Find where the given text appears and provide that cell's center as (x, y) coordinate. 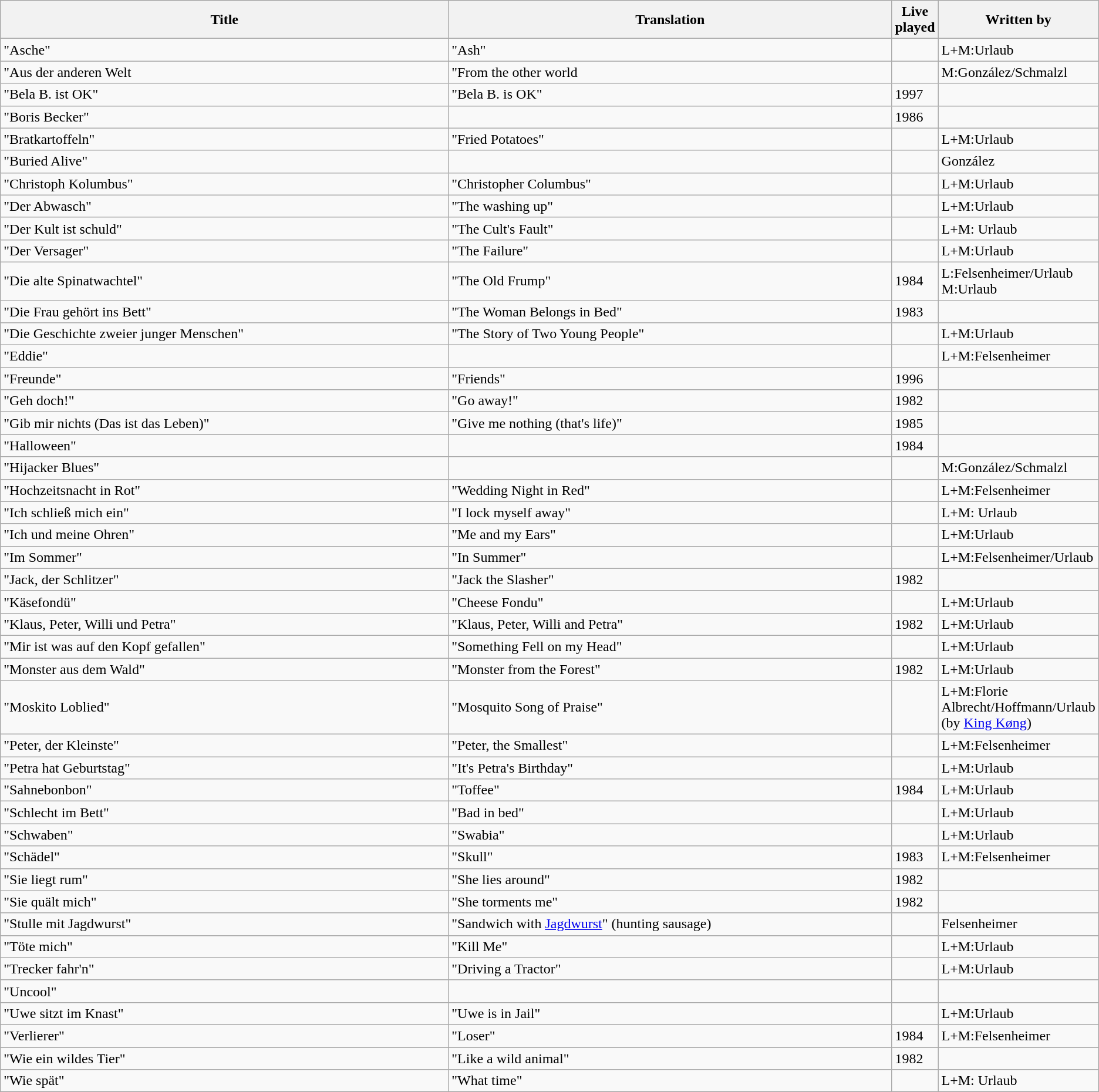
"Ich schließ mich ein" (224, 513)
Live played (915, 20)
"Skull" (670, 857)
"Wedding Night in Red" (670, 490)
"Geh doch!" (224, 401)
"Schädel" (224, 857)
"Kill Me" (670, 946)
"Peter, the Smallest" (670, 746)
1997 (915, 95)
"Töte mich" (224, 946)
L+M:Felsenheimer/Urlaub (1018, 557)
"Bela B. ist OK" (224, 95)
"Gib mir nichts (Das ist das Leben)" (224, 423)
"Moskito Loblied" (224, 707)
"Eddie" (224, 356)
"The Cult's Fault" (670, 228)
"Fried Potatoes" (670, 139)
"Bela B. is OK" (670, 95)
"Jack, der Schlitzer" (224, 579)
"Uncool" (224, 991)
"Wie ein wildes Tier" (224, 1059)
"Die Geschichte zweier junger Menschen" (224, 334)
"Mir ist was auf den Kopf gefallen" (224, 646)
"Me and my Ears" (670, 535)
"She torments me" (670, 902)
"Jack the Slasher" (670, 579)
"Uwe is in Jail" (670, 1013)
"Wie spät" (224, 1081)
"Hijacker Blues" (224, 468)
"Käsefondü" (224, 602)
L:Felsenheimer/Urlaub M:Urlaub (1018, 281)
"Christopher Columbus" (670, 184)
"Schwaben" (224, 835)
"Give me nothing (that's life)" (670, 423)
"The Failure" (670, 251)
L+M:Florie Albrecht/Hoffmann/Urlaub (by King Køng) (1018, 707)
"The Woman Belongs in Bed" (670, 312)
"Der Versager" (224, 251)
"It's Petra's Birthday" (670, 768)
"Freunde" (224, 379)
"Boris Becker" (224, 117)
Translation (670, 20)
"Driving a Tractor" (670, 969)
"Sandwich with Jagdwurst" (hunting sausage) (670, 924)
"She lies around" (670, 879)
"Mosquito Song of Praise" (670, 707)
"Sie liegt rum" (224, 879)
"Uwe sitzt im Knast" (224, 1013)
"Christoph Kolumbus" (224, 184)
Written by (1018, 20)
"The washing up" (670, 206)
"Toffee" (670, 790)
"Loser" (670, 1036)
"Friends" (670, 379)
"I lock myself away" (670, 513)
"Something Fell on my Head" (670, 646)
Felsenheimer (1018, 924)
"Sie quält mich" (224, 902)
"Die Frau gehört ins Bett" (224, 312)
"Klaus, Peter, Willi and Petra" (670, 624)
"Sahnebonbon" (224, 790)
"Trecker fahr'n" (224, 969)
1985 (915, 423)
"Stulle mit Jagdwurst" (224, 924)
"The Old Frump" (670, 281)
"In Summer" (670, 557)
"Ich und meine Ohren" (224, 535)
"Monster from the Forest" (670, 669)
"Buried Alive" (224, 161)
"Peter, der Kleinste" (224, 746)
"The Story of Two Young People" (670, 334)
"Asche" (224, 50)
"Ash" (670, 50)
"Der Abwasch" (224, 206)
González (1018, 161)
"What time" (670, 1081)
"Bratkartoffeln" (224, 139)
Title (224, 20)
"Verlierer" (224, 1036)
"Go away!" (670, 401)
1986 (915, 117)
"From the other world (670, 72)
"Like a wild animal" (670, 1059)
"Schlecht im Bett" (224, 813)
"Swabia" (670, 835)
"Monster aus dem Wald" (224, 669)
"Bad in bed" (670, 813)
"Die alte Spinatwachtel" (224, 281)
"Petra hat Geburtstag" (224, 768)
"Aus der anderen Welt (224, 72)
"Halloween" (224, 446)
1996 (915, 379)
"Cheese Fondu" (670, 602)
"Der Kult ist schuld" (224, 228)
"Hochzeitsnacht in Rot" (224, 490)
"Im Sommer" (224, 557)
"Klaus, Peter, Willi und Petra" (224, 624)
